Pinpoint the cell where the given text exists, returning its [x, y] midpoint coordinate. 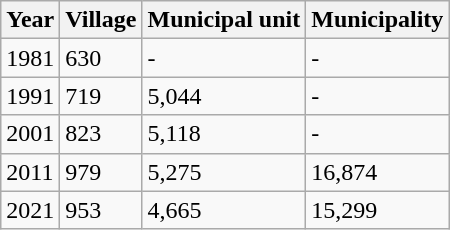
1991 [30, 96]
4,665 [224, 210]
2021 [30, 210]
719 [101, 96]
16,874 [378, 172]
Village [101, 20]
5,275 [224, 172]
2011 [30, 172]
Year [30, 20]
5,044 [224, 96]
15,299 [378, 210]
Municipality [378, 20]
1981 [30, 58]
630 [101, 58]
2001 [30, 134]
823 [101, 134]
979 [101, 172]
Municipal unit [224, 20]
5,118 [224, 134]
953 [101, 210]
